Scan for the cell matching the given text and deliver its (X, Y) coordinate at center. 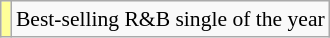
Best-selling R&B single of the year (170, 19)
